Scan for the cell matching the given text and deliver its [X, Y] coordinate at center. 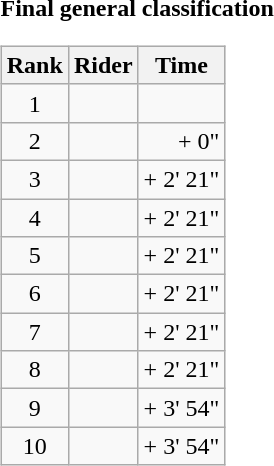
2 [34, 141]
Rider [103, 65]
10 [34, 446]
8 [34, 370]
Rank [34, 65]
7 [34, 332]
3 [34, 179]
4 [34, 217]
Time [182, 65]
1 [34, 103]
+ 0" [182, 141]
6 [34, 294]
5 [34, 256]
9 [34, 408]
